Identify which cell holds the provided text, then report its (X, Y) central coordinate. 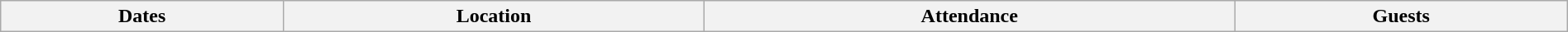
Guests (1401, 16)
Dates (142, 16)
Location (495, 16)
Attendance (969, 16)
